Scan for the cell matching the given text and deliver its [x, y] coordinate at center. 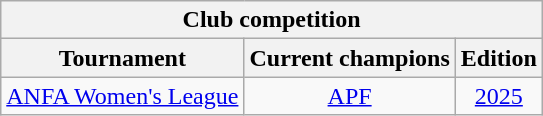
APF [350, 96]
2025 [498, 96]
Current champions [350, 58]
Edition [498, 58]
ANFA Women's League [122, 96]
Tournament [122, 58]
Club competition [272, 20]
